Find where the given text appears and provide that cell's center as [X, Y] coordinate. 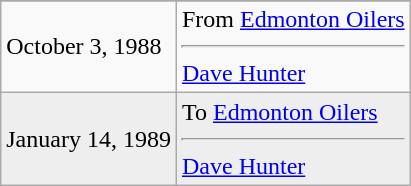
From Edmonton OilersDave Hunter [293, 47]
January 14, 1989 [89, 139]
October 3, 1988 [89, 47]
To Edmonton OilersDave Hunter [293, 139]
